For the text-containing cell, return its midpoint in (x, y) coordinate format. 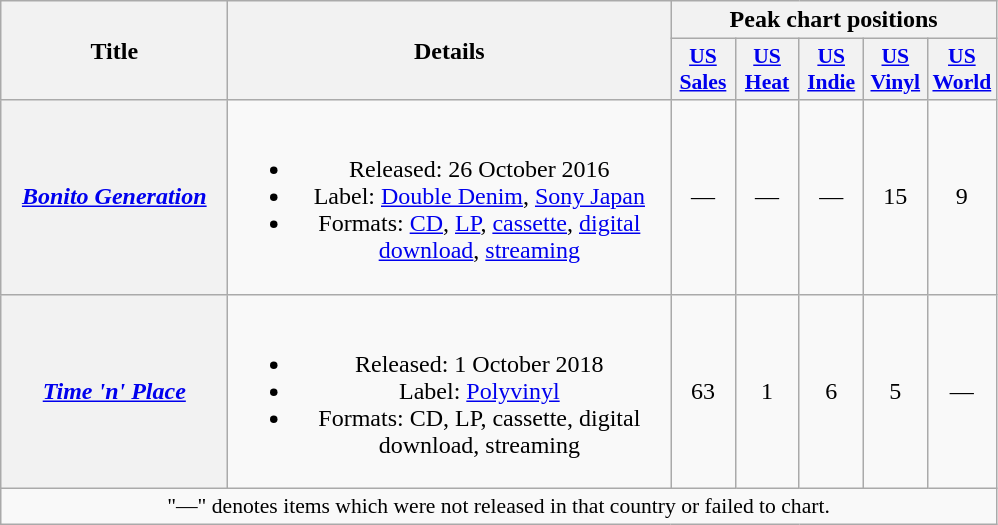
USHeat (767, 70)
Released: 26 October 2016Label: Double Denim, Sony JapanFormats: CD, LP, cassette, digital download, streaming (450, 197)
5 (895, 391)
USIndie (831, 70)
Bonito Generation (114, 197)
Time 'n' Place (114, 391)
Released: 1 October 2018Label: PolyvinylFormats: CD, LP, cassette, digital download, streaming (450, 391)
6 (831, 391)
1 (767, 391)
15 (895, 197)
"—" denotes items which were not released in that country or failed to chart. (499, 506)
Title (114, 50)
9 (962, 197)
Details (450, 50)
USSales (703, 70)
Peak chart positions (834, 20)
63 (703, 391)
USVinyl (895, 70)
USWorld (962, 70)
